Determine the [x, y] coordinate at the center of the cell enclosing the given text.  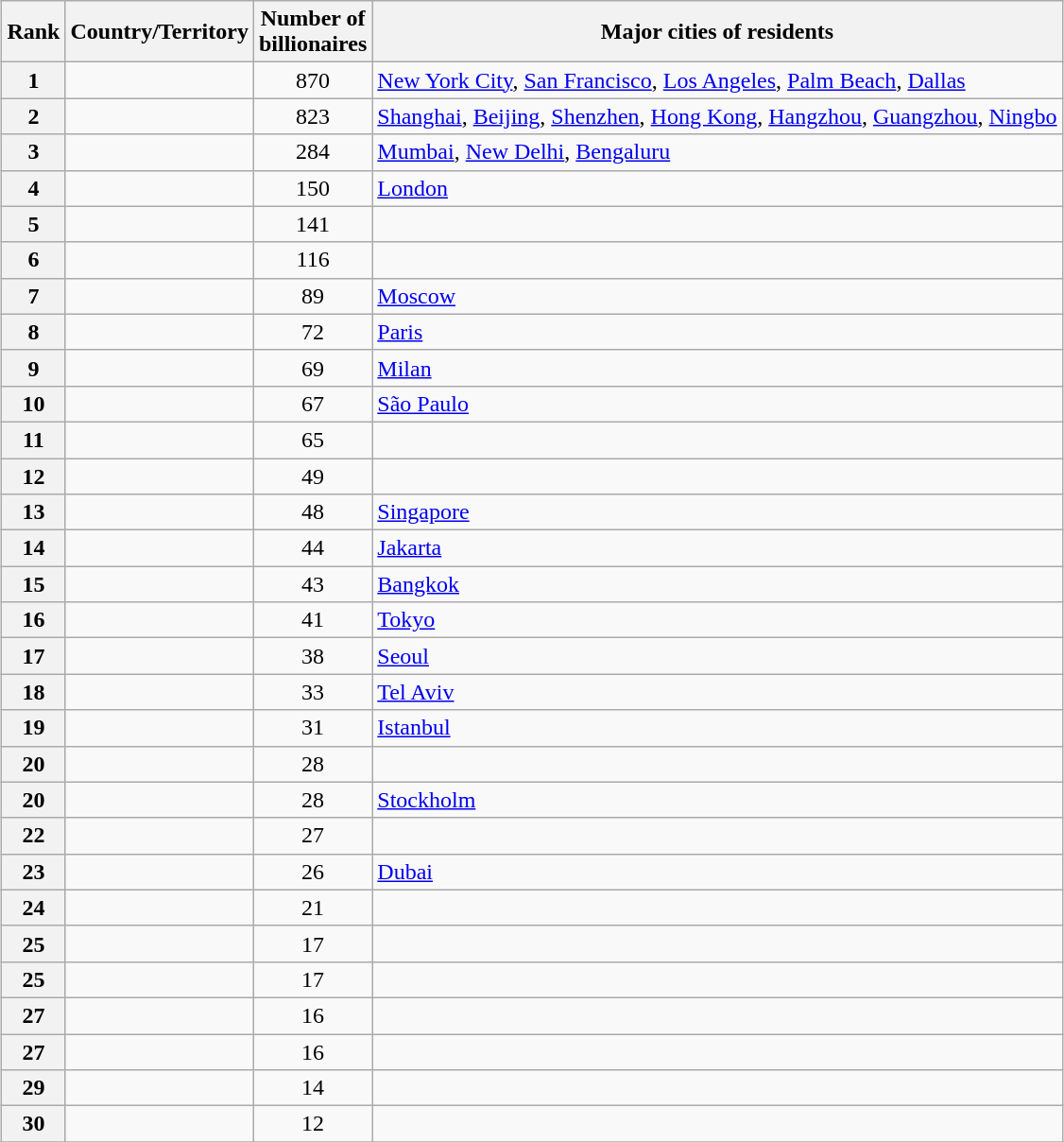
31 [312, 728]
Moscow [717, 296]
Singapore [717, 512]
3 [34, 152]
Bangkok [717, 584]
Paris [717, 332]
44 [312, 548]
Rank [34, 32]
72 [312, 332]
19 [34, 728]
Jakarta [717, 548]
8 [34, 332]
Mumbai, New Delhi, Bengaluru [717, 152]
Milan [717, 368]
24 [34, 908]
1 [34, 80]
33 [312, 692]
6 [34, 260]
Number ofbillionaires [312, 32]
49 [312, 476]
48 [312, 512]
141 [312, 224]
5 [34, 224]
65 [312, 440]
30 [34, 1124]
823 [312, 116]
Seoul [717, 656]
Country/Territory [159, 32]
284 [312, 152]
43 [312, 584]
Major cities of residents [717, 32]
7 [34, 296]
13 [34, 512]
9 [34, 368]
89 [312, 296]
67 [312, 404]
São Paulo [717, 404]
Dubai [717, 872]
15 [34, 584]
10 [34, 404]
Stockholm [717, 800]
4 [34, 188]
23 [34, 872]
21 [312, 908]
22 [34, 836]
18 [34, 692]
New York City, San Francisco, Los Angeles, Palm Beach, Dallas [717, 80]
Tel Aviv [717, 692]
London [717, 188]
150 [312, 188]
Tokyo [717, 620]
116 [312, 260]
41 [312, 620]
Istanbul [717, 728]
38 [312, 656]
26 [312, 872]
2 [34, 116]
Shanghai, Beijing, Shenzhen, Hong Kong, Hangzhou, Guangzhou, Ningbo [717, 116]
870 [312, 80]
11 [34, 440]
69 [312, 368]
29 [34, 1088]
